Identify which cell holds the provided text, then report its [X, Y] central coordinate. 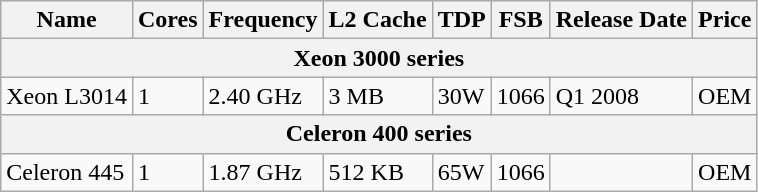
2.40 GHz [263, 96]
1.87 GHz [263, 172]
Price [725, 20]
Xeon 3000 series [379, 58]
Celeron 445 [67, 172]
Release Date [621, 20]
TDP [462, 20]
65W [462, 172]
Name [67, 20]
512 KB [378, 172]
Celeron 400 series [379, 134]
30W [462, 96]
Cores [168, 20]
FSB [520, 20]
Frequency [263, 20]
Xeon L3014 [67, 96]
3 MB [378, 96]
L2 Cache [378, 20]
Q1 2008 [621, 96]
